Detect which cell encompasses the target text, then output its (x, y) center coordinate. 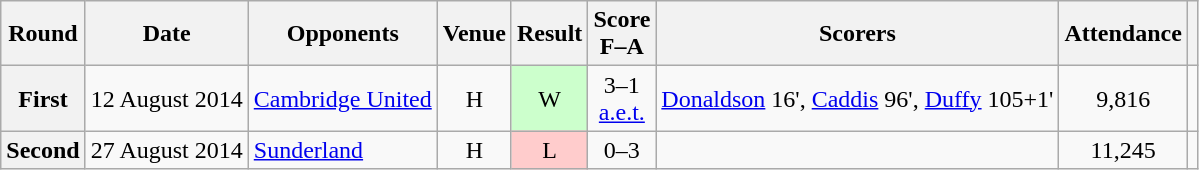
11,245 (1123, 150)
ScoreF–A (622, 34)
Opponents (342, 34)
Venue (474, 34)
Attendance (1123, 34)
W (549, 98)
Scorers (858, 34)
9,816 (1123, 98)
3–1a.e.t. (622, 98)
Donaldson 16', Caddis 96', Duffy 105+1' (858, 98)
12 August 2014 (166, 98)
First (43, 98)
L (549, 150)
Round (43, 34)
27 August 2014 (166, 150)
0–3 (622, 150)
Cambridge United (342, 98)
Date (166, 34)
Result (549, 34)
Sunderland (342, 150)
Second (43, 150)
